Scan for the cell matching the given text and deliver its [x, y] coordinate at center. 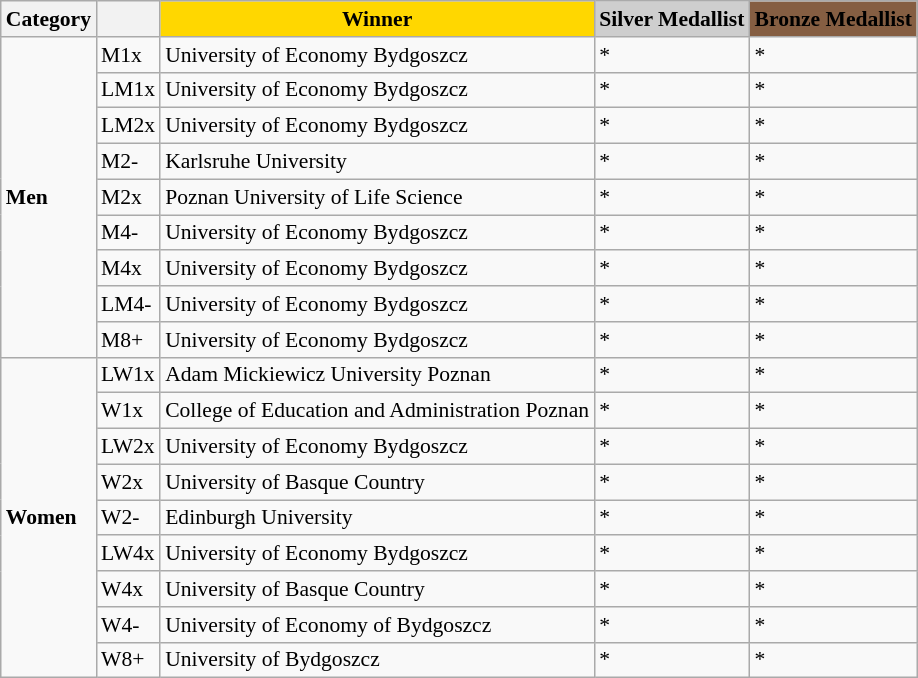
LM2x [128, 126]
LW2x [128, 447]
M4x [128, 269]
W2- [128, 518]
Bronze Medallist [834, 19]
College of Education and Administration Poznan [377, 411]
M1x [128, 55]
W4- [128, 625]
Winner [377, 19]
Category [48, 19]
LW1x [128, 375]
University of Bydgoszcz [377, 660]
Poznan University of Life Science [377, 197]
University of Economy of Bydgoszcz [377, 625]
Women [48, 518]
W1x [128, 411]
Edinburgh University [377, 518]
Adam Mickiewicz University Poznan [377, 375]
Silver Medallist [672, 19]
Karlsruhe University [377, 162]
W8+ [128, 660]
Men [48, 198]
LM1x [128, 90]
M8+ [128, 340]
LM4- [128, 304]
M4- [128, 233]
LW4x [128, 554]
W2x [128, 482]
M2x [128, 197]
M2- [128, 162]
W4x [128, 589]
